Scan for the cell matching the given text and deliver its [X, Y] coordinate at center. 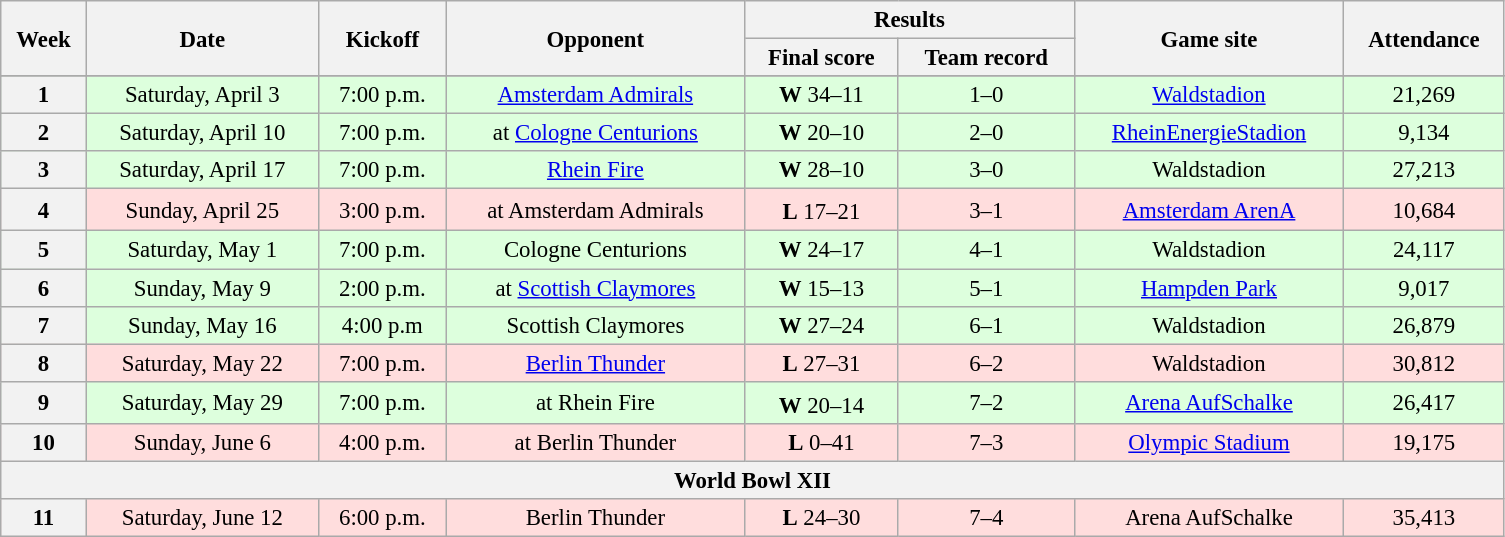
7 [44, 325]
5 [44, 250]
Opponent [595, 38]
3 [44, 170]
Saturday, April 10 [202, 133]
30,812 [1424, 363]
21,269 [1424, 95]
26,879 [1424, 325]
6–1 [986, 325]
Team record [986, 58]
L 17–21 [821, 210]
Olympic Stadium [1208, 443]
19,175 [1424, 443]
L 27–31 [821, 363]
24,117 [1424, 250]
5–1 [986, 288]
RheinEnergieStadion [1208, 133]
3–1 [986, 210]
1–0 [986, 95]
9,134 [1424, 133]
26,417 [1424, 402]
4 [44, 210]
Attendance [1424, 38]
Saturday, May 1 [202, 250]
W 28–10 [821, 170]
6:00 p.m. [382, 518]
at Berlin Thunder [595, 443]
7–2 [986, 402]
Saturday, May 29 [202, 402]
Saturday, April 17 [202, 170]
10 [44, 443]
Sunday, May 16 [202, 325]
10,684 [1424, 210]
7–4 [986, 518]
Saturday, June 12 [202, 518]
W 15–13 [821, 288]
9,017 [1424, 288]
4:00 p.m [382, 325]
1 [44, 95]
Saturday, May 22 [202, 363]
11 [44, 518]
Final score [821, 58]
Amsterdam Admirals [595, 95]
6 [44, 288]
2–0 [986, 133]
W 24–17 [821, 250]
Results [909, 20]
Kickoff [382, 38]
7–3 [986, 443]
3:00 p.m. [382, 210]
Game site [1208, 38]
L 0–41 [821, 443]
at Amsterdam Admirals [595, 210]
Date [202, 38]
Saturday, April 3 [202, 95]
at Rhein Fire [595, 402]
Cologne Centurions [595, 250]
Hampden Park [1208, 288]
Sunday, May 9 [202, 288]
4–1 [986, 250]
Amsterdam ArenA [1208, 210]
Sunday, April 25 [202, 210]
6–2 [986, 363]
W 20–10 [821, 133]
8 [44, 363]
Scottish Claymores [595, 325]
2:00 p.m. [382, 288]
World Bowl XII [752, 480]
9 [44, 402]
at Scottish Claymores [595, 288]
2 [44, 133]
4:00 p.m. [382, 443]
Rhein Fire [595, 170]
L 24–30 [821, 518]
27,213 [1424, 170]
W 27–24 [821, 325]
Week [44, 38]
35,413 [1424, 518]
W 34–11 [821, 95]
3–0 [986, 170]
at Cologne Centurions [595, 133]
Sunday, June 6 [202, 443]
W 20–14 [821, 402]
